For the text-containing cell, return its midpoint in [x, y] coordinate format. 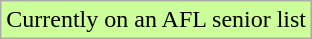
Currently on an AFL senior list [156, 20]
